Detect which cell encompasses the target text, then output its (x, y) center coordinate. 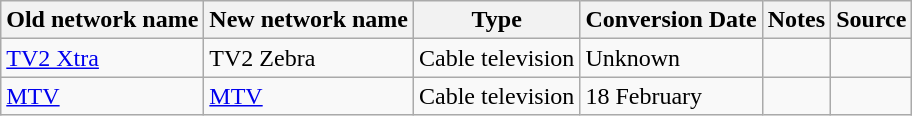
Unknown (671, 58)
TV2 Zebra (309, 58)
Type (497, 20)
Notes (796, 20)
New network name (309, 20)
Conversion Date (671, 20)
Source (872, 20)
18 February (671, 96)
Old network name (102, 20)
TV2 Xtra (102, 58)
